Return [X, Y] of the center of cell containing provided text 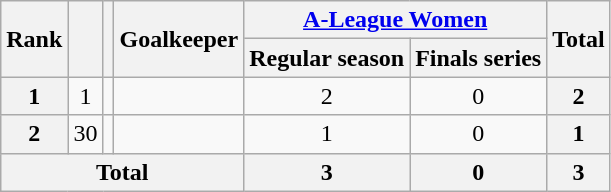
Goalkeeper [179, 39]
30 [86, 134]
Regular season [327, 58]
A-League Women [396, 20]
Rank [34, 39]
Finals series [478, 58]
